Output the (X, Y) coordinate of the center of the cell containing the given text.  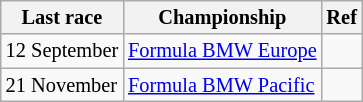
Last race (62, 17)
Formula BMW Europe (222, 51)
Ref (342, 17)
12 September (62, 51)
Formula BMW Pacific (222, 85)
21 November (62, 85)
Championship (222, 17)
